Search for the cell housing the specified text and yield its (X, Y) center coordinate. 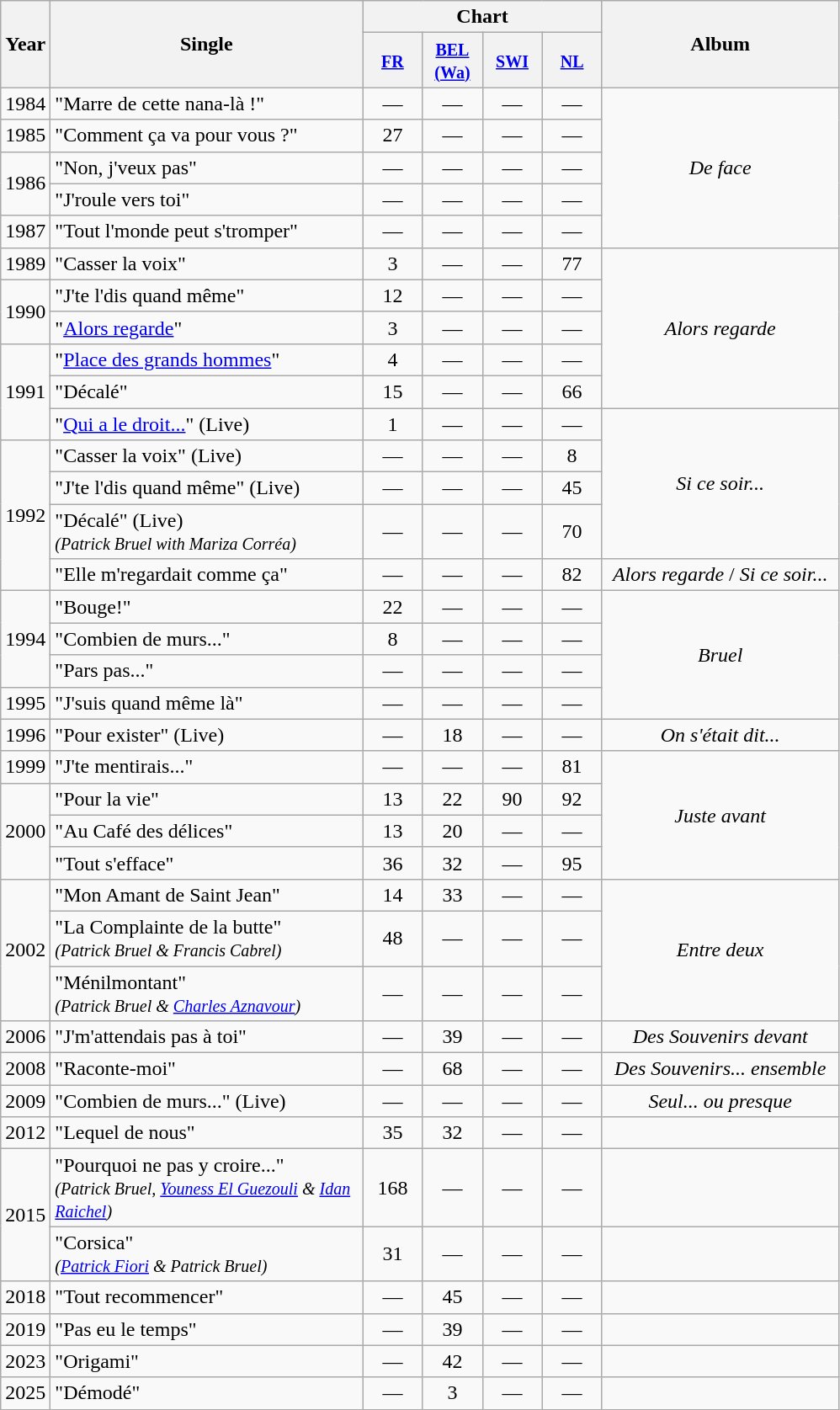
2012 (25, 1133)
Alors regarde / Si ce soir... (720, 575)
"J'te mentirais..." (207, 767)
2000 (25, 831)
14 (392, 895)
1987 (25, 231)
92 (572, 799)
81 (572, 767)
27 (392, 136)
18 (453, 735)
"Raconte-moi" (207, 1069)
"Ménilmontant" (Patrick Bruel & Charles Aznavour) (207, 993)
"Casser la voix" (Live) (207, 456)
12 (392, 295)
2019 (25, 1329)
"La Complainte de la butte" (Patrick Bruel & Francis Cabrel) (207, 938)
On s'était dit... (720, 735)
"Bouge!" (207, 607)
"J'te l'dis quand même" (Live) (207, 488)
"Corsica"(Patrick Fiori & Patrick Bruel) (207, 1254)
2015 (25, 1216)
Des Souvenirs... ensemble (720, 1069)
"Comment ça va pour vous ?" (207, 136)
"J'roule vers toi" (207, 200)
42 (453, 1361)
1990 (25, 311)
De face (720, 168)
1 (392, 423)
1995 (25, 703)
"Décalé" (Live) (Patrick Bruel with Mariza Corréa) (207, 532)
"Tout l'monde peut s'tromper" (207, 231)
"Tout recommencer" (207, 1297)
"J'suis quand même là" (207, 703)
Seul... ou presque (720, 1101)
"Origami" (207, 1361)
1984 (25, 104)
168 (392, 1188)
77 (572, 263)
"Marre de cette nana-là !" (207, 104)
1985 (25, 136)
Chart (482, 17)
48 (392, 938)
"J'm'attendais pas à toi" (207, 1037)
"Qui a le droit..." (Live) (207, 423)
"Démodé" (207, 1393)
"Elle m'regardait comme ça" (207, 575)
68 (453, 1069)
1986 (25, 184)
"Casser la voix" (207, 263)
"Pour exister" (Live) (207, 735)
20 (453, 831)
2023 (25, 1361)
15 (392, 391)
Des Souvenirs devant (720, 1037)
2009 (25, 1101)
4 (392, 359)
33 (453, 895)
Bruel (720, 655)
Entre deux (720, 950)
90 (512, 799)
1996 (25, 735)
66 (572, 391)
Si ce soir... (720, 483)
31 (392, 1254)
2025 (25, 1393)
35 (392, 1133)
"Lequel de nous" (207, 1133)
Album (720, 44)
Juste avant (720, 815)
2006 (25, 1037)
2002 (25, 950)
95 (572, 863)
1989 (25, 263)
2018 (25, 1297)
Single (207, 44)
1999 (25, 767)
82 (572, 575)
"Mon Amant de Saint Jean" (207, 895)
"Pourquoi ne pas y croire..."(Patrick Bruel, Youness El Guezouli & Idan Raichel) (207, 1188)
SWI (512, 61)
70 (572, 532)
"Place des grands hommes" (207, 359)
36 (392, 863)
FR (392, 61)
1994 (25, 639)
NL (572, 61)
"Combien de murs..." (207, 639)
Year (25, 44)
2008 (25, 1069)
"Pars pas..." (207, 671)
1992 (25, 515)
BEL (Wa) (453, 61)
1991 (25, 391)
Alors regarde (720, 327)
"Tout s'efface" (207, 863)
"Au Café des délices" (207, 831)
"Pour la vie" (207, 799)
"Alors regarde" (207, 327)
"J'te l'dis quand même" (207, 295)
"Combien de murs..." (Live) (207, 1101)
"Décalé" (207, 391)
"Pas eu le temps" (207, 1329)
"Non, j'veux pas" (207, 168)
